Determine the (x, y) coordinate at the center of the cell enclosing the given text.  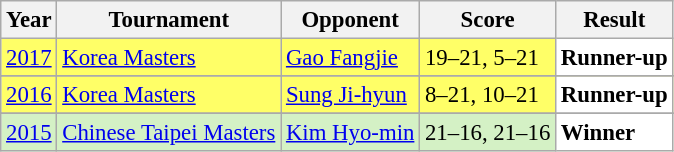
2016 (29, 95)
Sung Ji-hyun (350, 95)
2017 (29, 58)
2015 (29, 133)
Kim Hyo-min (350, 133)
Opponent (350, 20)
Winner (614, 133)
Chinese Taipei Masters (169, 133)
19–21, 5–21 (488, 58)
Tournament (169, 20)
21–16, 21–16 (488, 133)
Score (488, 20)
8–21, 10–21 (488, 95)
Year (29, 20)
Result (614, 20)
Gao Fangjie (350, 58)
